For the text-containing cell, return its midpoint in [X, Y] coordinate format. 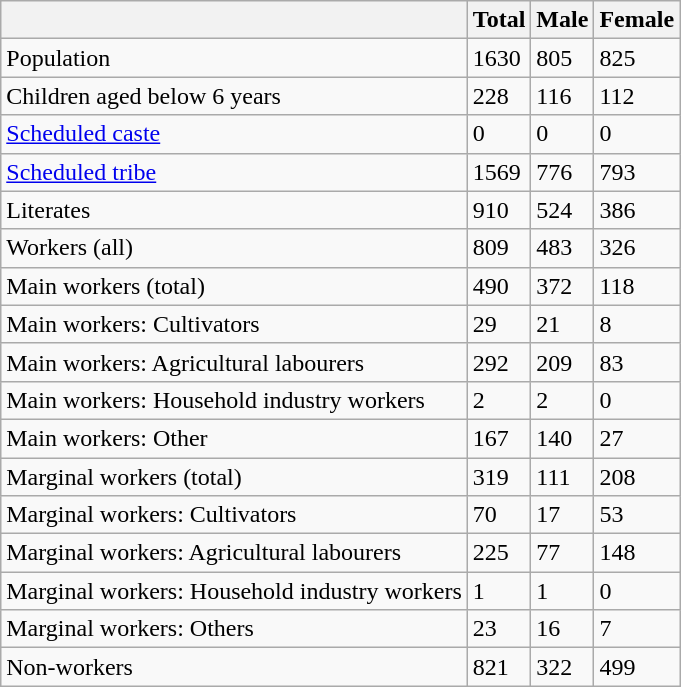
821 [499, 667]
70 [499, 515]
29 [499, 324]
292 [499, 362]
21 [562, 324]
208 [637, 477]
225 [499, 553]
23 [499, 629]
386 [637, 210]
Marginal workers: Cultivators [234, 515]
1630 [499, 58]
148 [637, 553]
910 [499, 210]
167 [499, 438]
499 [637, 667]
Population [234, 58]
Workers (all) [234, 248]
322 [562, 667]
Main workers: Household industry workers [234, 400]
1569 [499, 172]
140 [562, 438]
Main workers: Other [234, 438]
Female [637, 20]
793 [637, 172]
524 [562, 210]
Total [499, 20]
Scheduled caste [234, 134]
16 [562, 629]
Marginal workers (total) [234, 477]
228 [499, 96]
Main workers: Cultivators [234, 324]
Non-workers [234, 667]
326 [637, 248]
809 [499, 248]
Children aged below 6 years [234, 96]
112 [637, 96]
Marginal workers: Others [234, 629]
Literates [234, 210]
825 [637, 58]
Marginal workers: Agricultural labourers [234, 553]
Main workers: Agricultural labourers [234, 362]
Scheduled tribe [234, 172]
776 [562, 172]
83 [637, 362]
319 [499, 477]
Main workers (total) [234, 286]
7 [637, 629]
209 [562, 362]
77 [562, 553]
118 [637, 286]
483 [562, 248]
116 [562, 96]
490 [499, 286]
8 [637, 324]
805 [562, 58]
53 [637, 515]
17 [562, 515]
27 [637, 438]
372 [562, 286]
111 [562, 477]
Male [562, 20]
Marginal workers: Household industry workers [234, 591]
